Return (x, y) of the center of cell containing provided text 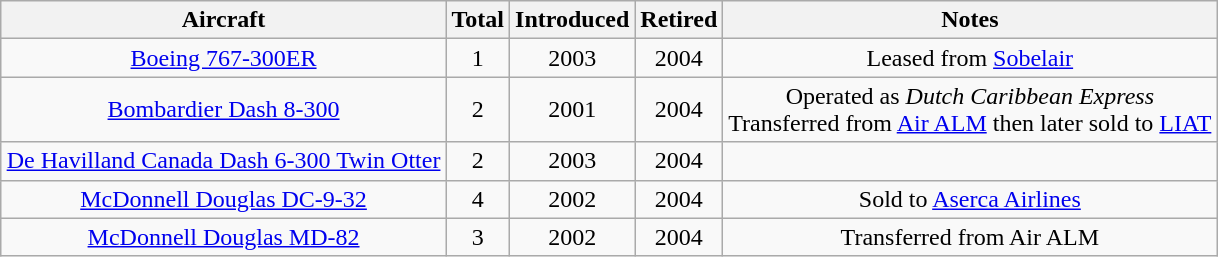
Aircraft (224, 20)
Total (478, 20)
Operated as Dutch Caribbean Express Transferred from Air ALM then later sold to LIAT (970, 110)
Bombardier Dash 8-300 (224, 110)
Introduced (572, 20)
2001 (572, 110)
Notes (970, 20)
3 (478, 237)
Sold to Aserca Airlines (970, 199)
Transferred from Air ALM (970, 237)
McDonnell Douglas MD-82 (224, 237)
Leased from Sobelair (970, 58)
McDonnell Douglas DC-9-32 (224, 199)
1 (478, 58)
De Havilland Canada Dash 6-300 Twin Otter (224, 161)
Boeing 767-300ER (224, 58)
4 (478, 199)
Retired (679, 20)
